Identify which cell holds the provided text, then report its [x, y] central coordinate. 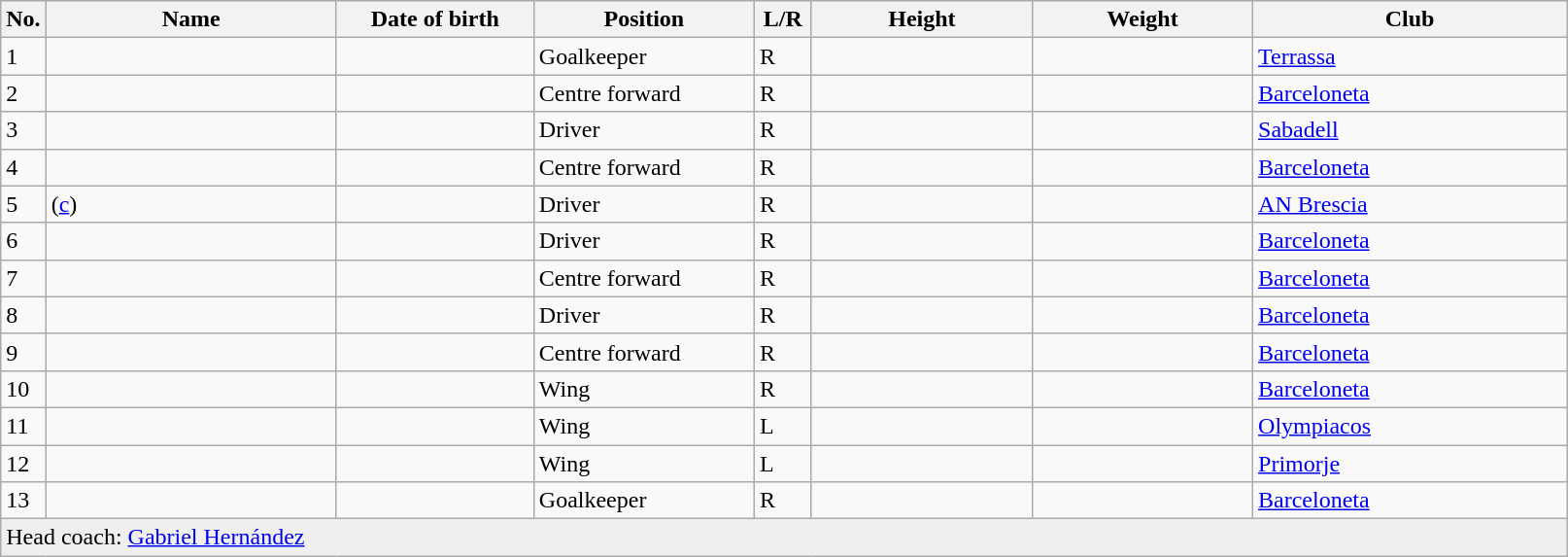
6 [23, 241]
Name [190, 19]
12 [23, 464]
Date of birth [435, 19]
4 [23, 167]
11 [23, 426]
8 [23, 315]
Primorje [1411, 464]
2 [23, 93]
Head coach: Gabriel Hernández [784, 538]
Weight [1142, 19]
No. [23, 19]
AN Brescia [1411, 204]
Club [1411, 19]
Terrassa [1411, 56]
13 [23, 501]
7 [23, 278]
1 [23, 56]
Position [643, 19]
Height [921, 19]
(c) [190, 204]
Sabadell [1411, 130]
Olympiacos [1411, 426]
9 [23, 352]
L/R [783, 19]
5 [23, 204]
10 [23, 389]
3 [23, 130]
